Find where the given text appears and provide that cell's center as (X, Y) coordinate. 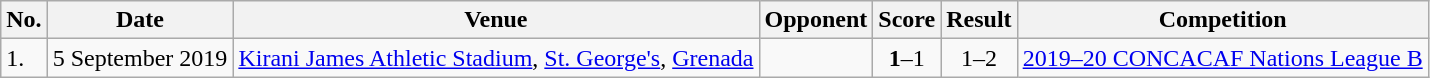
No. (24, 20)
Date (140, 20)
2019–20 CONCACAF Nations League B (1222, 58)
Competition (1222, 20)
1–1 (907, 58)
Opponent (816, 20)
1. (24, 58)
Result (979, 20)
Score (907, 20)
Kirani James Athletic Stadium, St. George's, Grenada (496, 58)
5 September 2019 (140, 58)
Venue (496, 20)
1–2 (979, 58)
